Extract the [x, y] coordinate from the center of the cell holding the provided text.  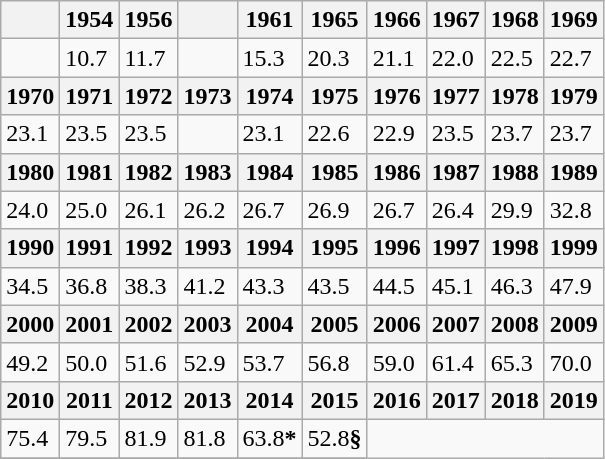
1980 [30, 172]
1995 [334, 248]
1999 [574, 248]
1993 [208, 248]
2005 [334, 324]
1975 [334, 96]
22.0 [456, 58]
21.1 [396, 58]
1985 [334, 172]
1973 [208, 96]
1994 [270, 248]
2006 [396, 324]
1954 [90, 20]
36.8 [90, 286]
43.5 [334, 286]
44.5 [396, 286]
24.0 [30, 210]
2000 [30, 324]
79.5 [90, 438]
65.3 [514, 362]
1992 [148, 248]
46.3 [514, 286]
1968 [514, 20]
1991 [90, 248]
43.3 [270, 286]
56.8 [334, 362]
22.9 [396, 134]
1971 [90, 96]
32.8 [574, 210]
1967 [456, 20]
2014 [270, 400]
2011 [90, 400]
2008 [514, 324]
26.4 [456, 210]
22.7 [574, 58]
26.1 [148, 210]
2002 [148, 324]
1981 [90, 172]
1956 [148, 20]
1988 [514, 172]
1965 [334, 20]
50.0 [90, 362]
2003 [208, 324]
63.8* [270, 438]
26.2 [208, 210]
10.7 [90, 58]
2015 [334, 400]
52.8§ [334, 438]
49.2 [30, 362]
2019 [574, 400]
2013 [208, 400]
1961 [270, 20]
2004 [270, 324]
1966 [396, 20]
1972 [148, 96]
1978 [514, 96]
1987 [456, 172]
59.0 [396, 362]
1970 [30, 96]
11.7 [148, 58]
45.1 [456, 286]
1976 [396, 96]
1996 [396, 248]
29.9 [514, 210]
1998 [514, 248]
1990 [30, 248]
22.5 [514, 58]
81.8 [208, 438]
75.4 [30, 438]
22.6 [334, 134]
38.3 [148, 286]
1983 [208, 172]
53.7 [270, 362]
2010 [30, 400]
70.0 [574, 362]
52.9 [208, 362]
2018 [514, 400]
2009 [574, 324]
1979 [574, 96]
1997 [456, 248]
26.9 [334, 210]
51.6 [148, 362]
1969 [574, 20]
1977 [456, 96]
41.2 [208, 286]
1984 [270, 172]
61.4 [456, 362]
1982 [148, 172]
81.9 [148, 438]
2007 [456, 324]
1974 [270, 96]
1989 [574, 172]
34.5 [30, 286]
2017 [456, 400]
15.3 [270, 58]
1986 [396, 172]
25.0 [90, 210]
2016 [396, 400]
2012 [148, 400]
2001 [90, 324]
47.9 [574, 286]
20.3 [334, 58]
